For the text-containing cell, return its midpoint in [X, Y] coordinate format. 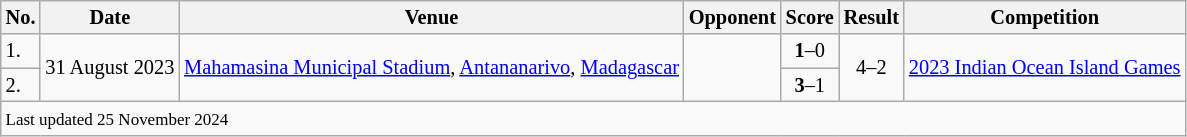
Competition [1044, 17]
Last updated 25 November 2024 [594, 118]
2023 Indian Ocean Island Games [1044, 68]
2. [21, 85]
No. [21, 17]
1–0 [810, 51]
3–1 [810, 85]
Opponent [732, 17]
Result [872, 17]
Score [810, 17]
1. [21, 51]
Venue [432, 17]
Date [110, 17]
31 August 2023 [110, 68]
4–2 [872, 68]
Mahamasina Municipal Stadium, Antananarivo, Madagascar [432, 68]
